Scan for the cell matching the given text and deliver its (x, y) coordinate at center. 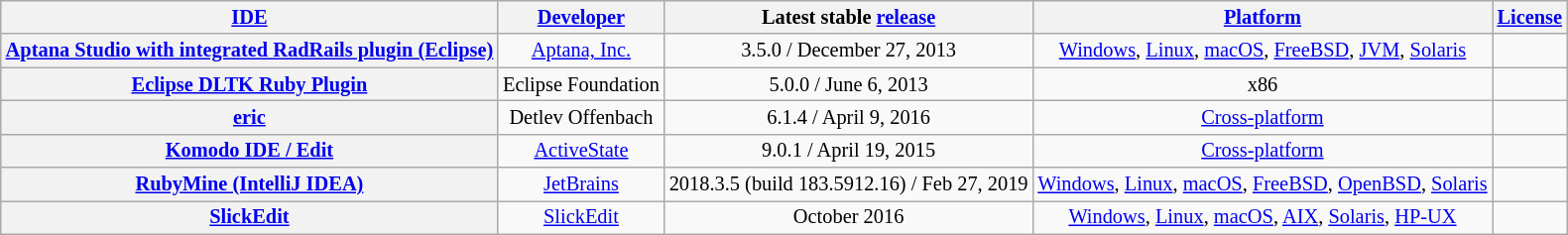
9.0.1 / April 19, 2015 (849, 151)
ActiveState (581, 151)
2018.3.5 (build 183.5912.16) / Feb 27, 2019 (849, 184)
License (1529, 17)
eric (250, 117)
Eclipse DLTK Ruby Plugin (250, 84)
Komodo IDE / Edit (250, 151)
Windows, Linux, macOS, FreeBSD, JVM, Solaris (1262, 51)
x86 (1262, 84)
6.1.4 / April 9, 2016 (849, 117)
Windows, Linux, macOS, FreeBSD, OpenBSD, Solaris (1262, 184)
Detlev Offenbach (581, 117)
JetBrains (581, 184)
Aptana, Inc. (581, 51)
Platform (1262, 17)
IDE (250, 17)
Eclipse Foundation (581, 84)
Latest stable release (849, 17)
5.0.0 / June 6, 2013 (849, 84)
Aptana Studio with integrated RadRails plugin (Eclipse) (250, 51)
Windows, Linux, macOS, AIX, Solaris, HP-UX (1262, 217)
October 2016 (849, 217)
3.5.0 / December 27, 2013 (849, 51)
RubyMine (IntelliJ IDEA) (250, 184)
Developer (581, 17)
